Output the (x, y) coordinate of the center of the cell containing the given text.  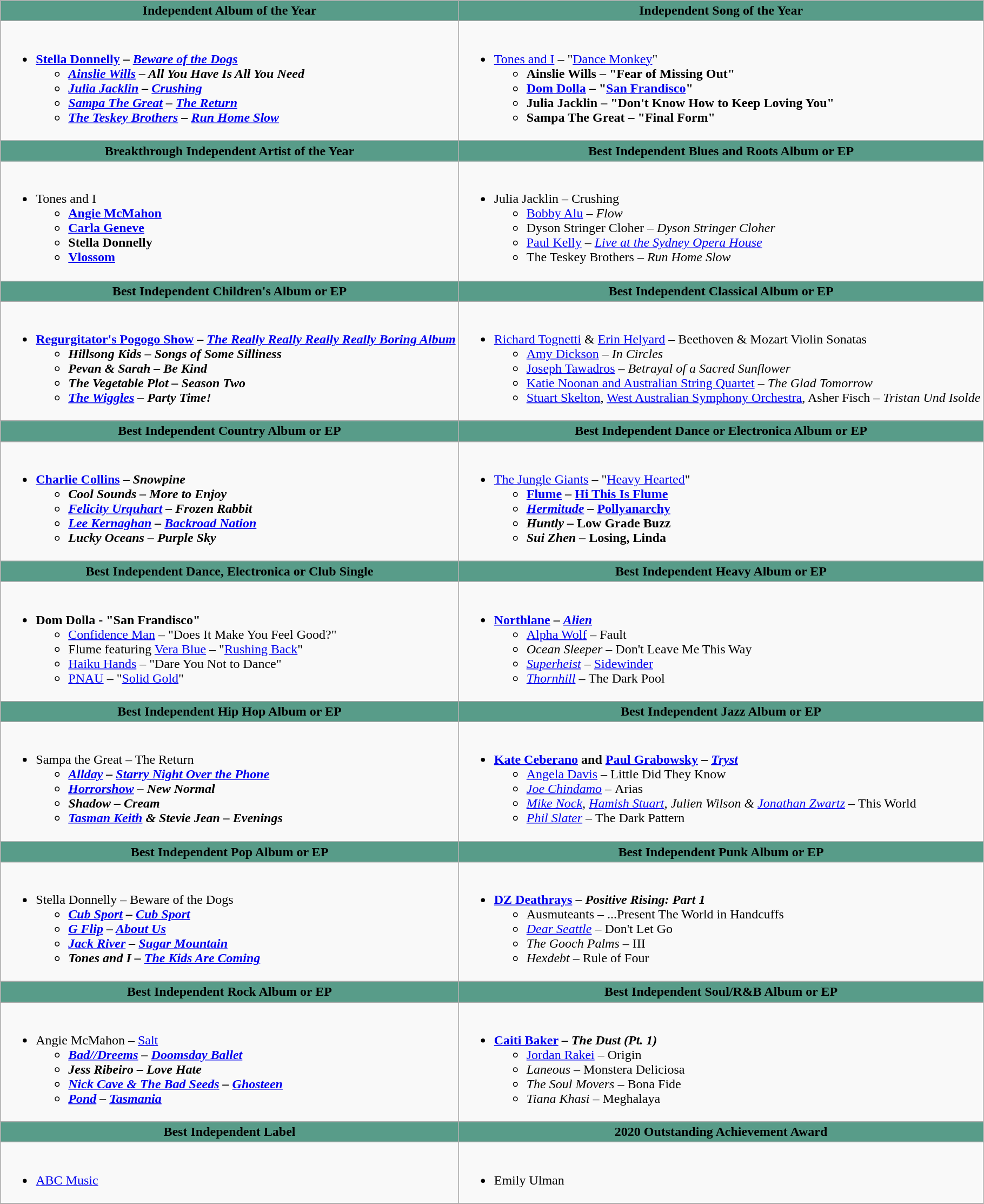
Best Independent Jazz Album or EP (721, 711)
Best Independent Label (229, 1132)
Caiti Baker – The Dust (Pt. 1)Jordan Rakei – OriginLaneous – Monstera DeliciosaThe Soul Movers – Bona FideTiana Khasi – Meghalaya (721, 1062)
Stella Donnelly – Beware of the DogsCub Sport – Cub SportG Flip – About UsJack River – Sugar MountainTones and I – The Kids Are Coming (229, 922)
Charlie Collins – SnowpineCool Sounds – More to EnjoyFelicity Urquhart – Frozen RabbitLee Kernaghan – Backroad NationLucky Oceans – Purple Sky (229, 501)
Best Independent Soul/R&B Album or EP (721, 992)
Best Independent Dance or Electronica Album or EP (721, 431)
Breakthrough Independent Artist of the Year (229, 151)
Best Independent Punk Album or EP (721, 852)
Best Independent Hip Hop Album or EP (229, 711)
Best Independent Country Album or EP (229, 431)
ABC Music (229, 1173)
Emily Ulman (721, 1173)
Angie McMahon – SaltBad//Dreems – Doomsday BalletJess Ribeiro – Love HateNick Cave & The Bad Seeds – GhosteenPond – Tasmania (229, 1062)
Best Independent Children's Album or EP (229, 291)
Best Independent Classical Album or EP (721, 291)
Best Independent Heavy Album or EP (721, 571)
Independent Song of the Year (721, 11)
Tones and IAngie McMahonCarla GeneveStella DonnellyVlossom (229, 221)
Northlane – AlienAlpha Wolf – FaultOcean Sleeper – Don't Leave Me This WaySuperheist – SidewinderThornhill – The Dark Pool (721, 641)
Independent Album of the Year (229, 11)
Best Independent Pop Album or EP (229, 852)
The Jungle Giants – "Heavy Hearted" Flume – Hi This Is FlumeHermitude – PollyanarchyHuntly – Low Grade BuzzSui Zhen – Losing, Linda (721, 501)
Best Independent Dance, Electronica or Club Single (229, 571)
Best Independent Rock Album or EP (229, 992)
Best Independent Blues and Roots Album or EP (721, 151)
2020 Outstanding Achievement Award (721, 1132)
Sampa the Great – The ReturnAllday – Starry Night Over the PhoneHorrorshow – New NormalShadow – CreamTasman Keith & Stevie Jean – Evenings (229, 781)
